Identify which cell holds the provided text, then report its (X, Y) central coordinate. 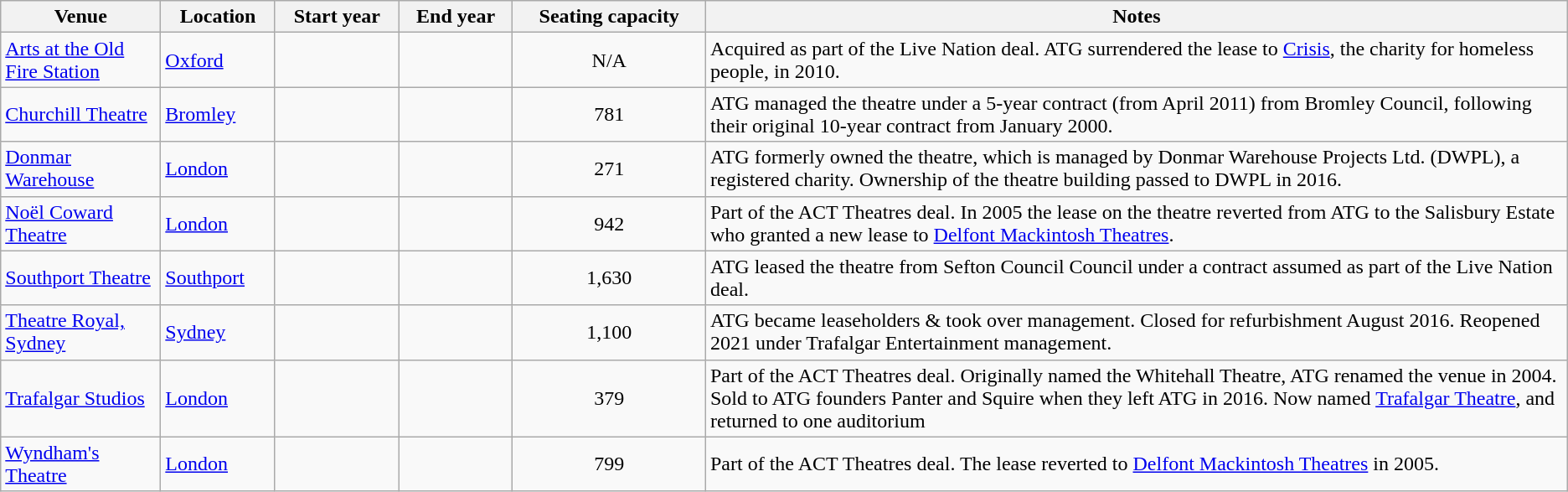
Southport Theatre (80, 278)
379 (610, 398)
Notes (1136, 17)
1,630 (610, 278)
ATG leased the theatre from Sefton Council Council under a contract assumed as part of the Live Nation deal. (1136, 278)
End year (456, 17)
799 (610, 464)
Sydney (218, 332)
271 (610, 169)
Theatre Royal, Sydney (80, 332)
Bromley (218, 114)
Wyndham's Theatre (80, 464)
Arts at the Old Fire Station (80, 60)
Trafalgar Studios (80, 398)
ATG became leaseholders & took over management. Closed for refurbishment August 2016. Reopened 2021 under Trafalgar Entertainment management. (1136, 332)
1,100 (610, 332)
Location (218, 17)
781 (610, 114)
Venue (80, 17)
Donmar Warehouse (80, 169)
Start year (337, 17)
Part of the ACT Theatres deal. The lease reverted to Delfont Mackintosh Theatres in 2005. (1136, 464)
942 (610, 223)
Acquired as part of the Live Nation deal. ATG surrendered the lease to Crisis, the charity for homeless people, in 2010. (1136, 60)
Seating capacity (610, 17)
Churchill Theatre (80, 114)
N/A (610, 60)
Oxford (218, 60)
Southport (218, 278)
Noël Coward Theatre (80, 223)
ATG managed the theatre under a 5-year contract (from April 2011) from Bromley Council, following their original 10-year contract from January 2000. (1136, 114)
